Locate the cell with the specified text and output its [x, y] center coordinate. 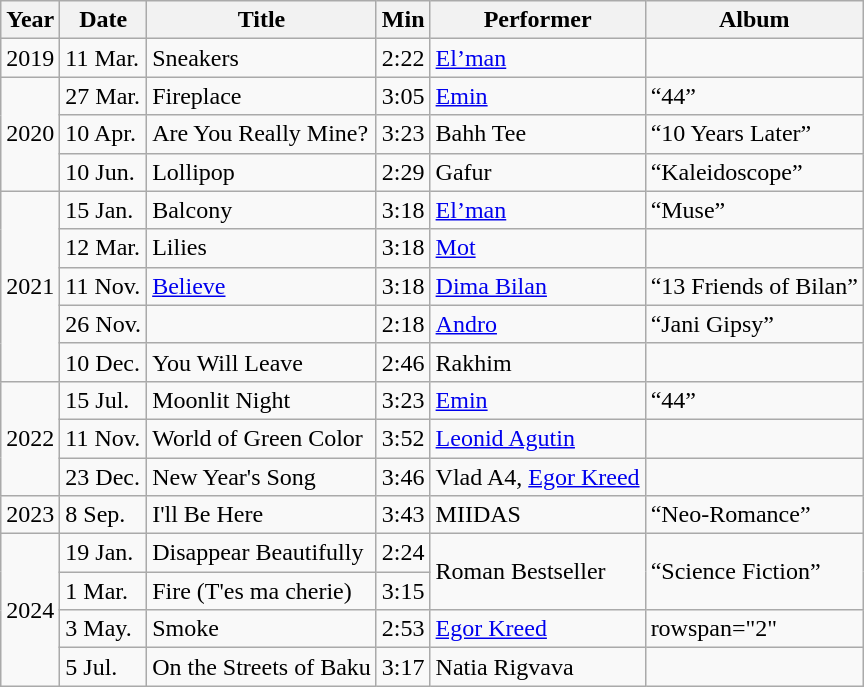
3:17 [403, 667]
Year [30, 20]
27 Mar. [104, 96]
12 Mar. [104, 248]
Andro [538, 324]
19 Jan. [104, 553]
Min [403, 20]
10 Dec. [104, 362]
3:46 [403, 477]
2019 [30, 58]
15 Jan. [104, 210]
2:53 [403, 629]
Balcony [262, 210]
Vlad A4, Egor Kreed [538, 477]
Bahh Tee [538, 134]
2:24 [403, 553]
I'll Be Here [262, 515]
23 Dec. [104, 477]
“13 Friends of Bilan” [754, 286]
You Will Leave [262, 362]
2021 [30, 286]
3:43 [403, 515]
2:46 [403, 362]
5 Jul. [104, 667]
Gafur [538, 172]
World of Green Color [262, 438]
10 Apr. [104, 134]
3:05 [403, 96]
Mot [538, 248]
2024 [30, 610]
“Kaleidoscope” [754, 172]
2:18 [403, 324]
Fire (T'es ma cherie) [262, 591]
2023 [30, 515]
“Jani Gipsy” [754, 324]
Dima Bilan [538, 286]
2020 [30, 134]
Moonlit Night [262, 400]
Egor Kreed [538, 629]
Album [754, 20]
“Neo-Romance” [754, 515]
3 May. [104, 629]
Disappear Beautifully [262, 553]
2022 [30, 438]
“10 Years Later” [754, 134]
Fireplace [262, 96]
Title [262, 20]
“Science Fiction” [754, 572]
Smoke [262, 629]
15 Jul. [104, 400]
“Muse” [754, 210]
Sneakers [262, 58]
On the Streets of Baku [262, 667]
Leonid Agutin [538, 438]
Roman Bestseller [538, 572]
Date [104, 20]
Are You Really Mine? [262, 134]
Believe [262, 286]
2:22 [403, 58]
1 Mar. [104, 591]
rowspan="2" [754, 629]
10 Jun. [104, 172]
3:15 [403, 591]
2:29 [403, 172]
Performer [538, 20]
Lollipop [262, 172]
MIIDAS [538, 515]
3:52 [403, 438]
11 Mar. [104, 58]
Natia Rigvava [538, 667]
8 Sep. [104, 515]
Lilies [262, 248]
New Year's Song [262, 477]
26 Nov. [104, 324]
Rakhim [538, 362]
